Detect which cell encompasses the target text, then output its (x, y) center coordinate. 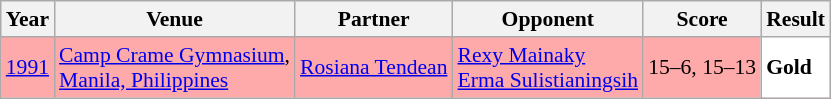
Rexy Mainaky Erma Sulistianingsih (548, 68)
Result (796, 19)
15–6, 15–13 (702, 68)
Score (702, 19)
Opponent (548, 19)
Venue (174, 19)
Rosiana Tendean (374, 68)
Partner (374, 19)
Camp Crame Gymnasium,Manila, Philippines (174, 68)
Year (28, 19)
Gold (796, 68)
1991 (28, 68)
